Provide the (X, Y) coordinate of the cell's center where the given text is located.  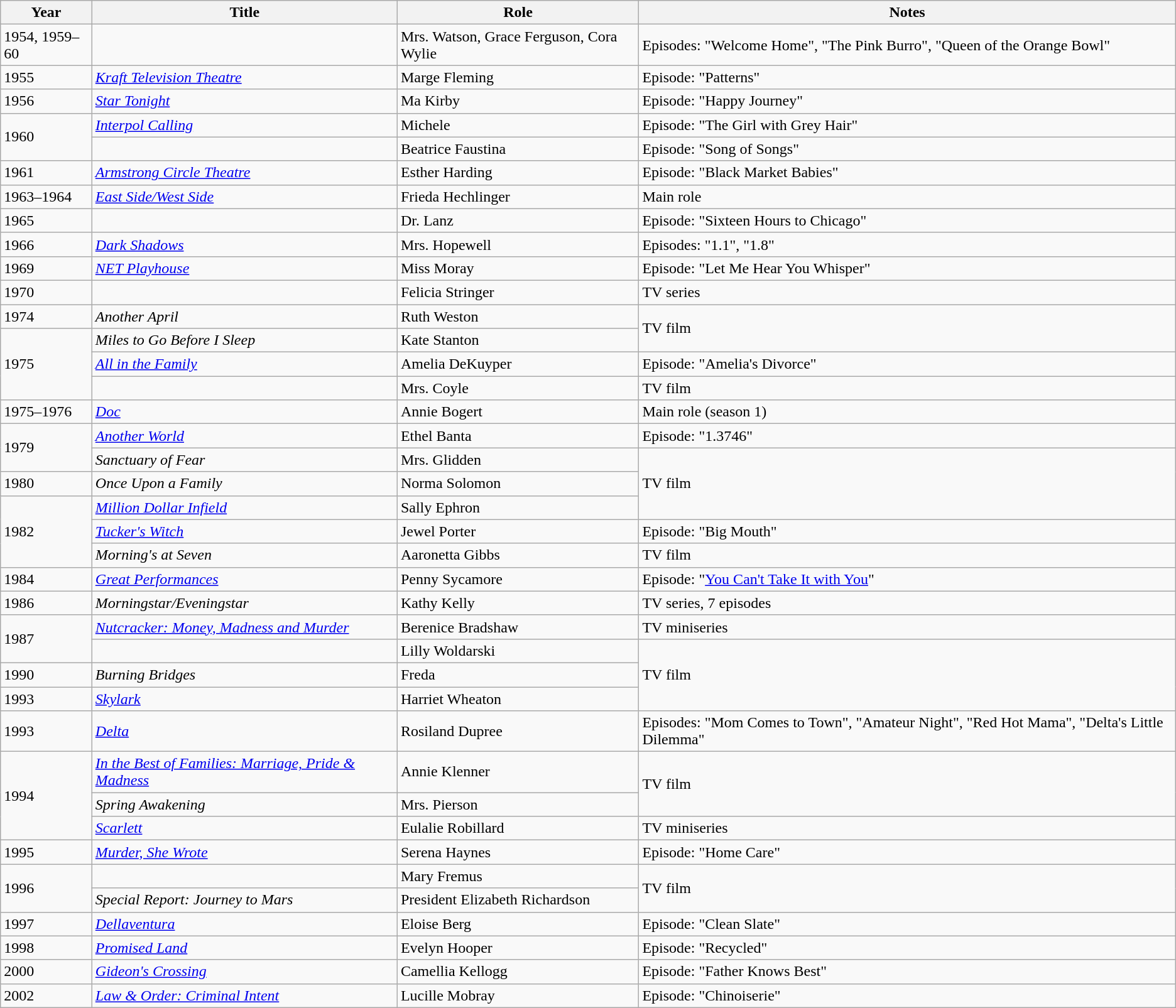
Episode: "Amelia's Divorce" (907, 364)
1963–1964 (46, 197)
1961 (46, 173)
Spring Awakening (244, 805)
1965 (46, 220)
TV series, 7 episodes (907, 603)
Felicia Stringer (518, 292)
2002 (46, 995)
Camellia Kellogg (518, 972)
Title (244, 13)
1974 (46, 316)
1966 (46, 244)
Beatrice Faustina (518, 149)
East Side/West Side (244, 197)
Jewel Porter (518, 531)
1979 (46, 448)
Episode: "Happy Journey" (907, 101)
President Elizabeth Richardson (518, 900)
1996 (46, 888)
1955 (46, 77)
Sanctuary of Fear (244, 460)
Another World (244, 436)
Episode: "You Can't Take It with You" (907, 579)
Lilly Woldarski (518, 651)
Episode: "Black Market Babies" (907, 173)
Delta (244, 731)
Episode: "Let Me Hear You Whisper" (907, 268)
Episode: "Big Mouth" (907, 531)
Star Tonight (244, 101)
Frieda Hechlinger (518, 197)
Kate Stanton (518, 340)
1960 (46, 137)
Episode: "Father Knows Best" (907, 972)
1969 (46, 268)
Kathy Kelly (518, 603)
Skylark (244, 699)
Interpol Calling (244, 125)
1986 (46, 603)
Mrs. Glidden (518, 460)
1990 (46, 675)
Million Dollar Infield (244, 507)
Special Report: Journey to Mars (244, 900)
Freda (518, 675)
1982 (46, 531)
1994 (46, 796)
Episode: "Clean Slate" (907, 924)
Rosiland Dupree (518, 731)
Episodes: "1.1", "1.8" (907, 244)
Notes (907, 13)
1970 (46, 292)
Episode: "Sixteen Hours to Chicago" (907, 220)
Ruth Weston (518, 316)
Dellaventura (244, 924)
Murder, She Wrote (244, 852)
Mrs. Coyle (518, 388)
Mrs. Pierson (518, 805)
Kraft Television Theatre (244, 77)
Mrs. Hopewell (518, 244)
Sally Ephron (518, 507)
Ethel Banta (518, 436)
Harriet Wheaton (518, 699)
Role (518, 13)
Tucker's Witch (244, 531)
Miles to Go Before I Sleep (244, 340)
NET Playhouse (244, 268)
Eulalie Robillard (518, 828)
Evelyn Hooper (518, 948)
1997 (46, 924)
Episodes: "Welcome Home", "The Pink Burro", "Queen of the Orange Bowl" (907, 45)
Main role (season 1) (907, 412)
1954, 1959–60 (46, 45)
Berenice Bradshaw (518, 627)
1975 (46, 364)
Mary Fremus (518, 876)
Episode: "Patterns" (907, 77)
Great Performances (244, 579)
1995 (46, 852)
Annie Bogert (518, 412)
1984 (46, 579)
1998 (46, 948)
Morningstar/Eveningstar (244, 603)
Scarlett (244, 828)
Aaronetta Gibbs (518, 555)
Miss Moray (518, 268)
Gideon's Crossing (244, 972)
Michele (518, 125)
1980 (46, 484)
Episodes: "Mom Comes to Town", "Amateur Night", "Red Hot Mama", "Delta's Little Dilemma" (907, 731)
Marge Fleming (518, 77)
Episode: "1.3746" (907, 436)
Dr. Lanz (518, 220)
2000 (46, 972)
Serena Haynes (518, 852)
Norma Solomon (518, 484)
Promised Land (244, 948)
1975–1976 (46, 412)
Penny Sycamore (518, 579)
Ma Kirby (518, 101)
Episode: "The Girl with Grey Hair" (907, 125)
Mrs. Watson, Grace Ferguson, Cora Wylie (518, 45)
Burning Bridges (244, 675)
Main role (907, 197)
Esther Harding (518, 173)
Episode: "Recycled" (907, 948)
Morning's at Seven (244, 555)
Doc (244, 412)
All in the Family (244, 364)
Once Upon a Family (244, 484)
In the Best of Families: Marriage, Pride & Madness (244, 772)
Another April (244, 316)
Nutcracker: Money, Madness and Murder (244, 627)
Armstrong Circle Theatre (244, 173)
Dark Shadows (244, 244)
TV series (907, 292)
Amelia DeKuyper (518, 364)
1956 (46, 101)
1987 (46, 639)
Episode: "Song of Songs" (907, 149)
Year (46, 13)
Law & Order: Criminal Intent (244, 995)
Eloise Berg (518, 924)
Episode: "Chinoiserie" (907, 995)
Lucille Mobray (518, 995)
Episode: "Home Care" (907, 852)
Annie Klenner (518, 772)
